Pinpoint the cell where the given text exists, returning its (X, Y) midpoint coordinate. 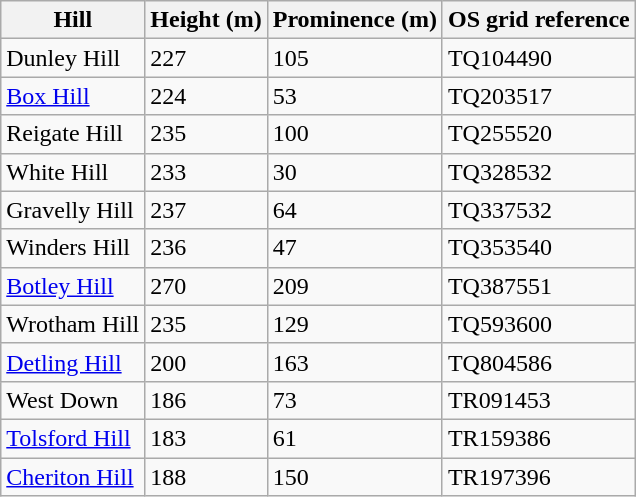
Tolsford Hill (73, 438)
TQ328532 (538, 172)
Botley Hill (73, 286)
224 (206, 96)
53 (354, 96)
Winders Hill (73, 248)
Cheriton Hill (73, 477)
163 (354, 362)
150 (354, 477)
47 (354, 248)
TR159386 (538, 438)
61 (354, 438)
TQ387551 (538, 286)
Reigate Hill (73, 134)
209 (354, 286)
TQ593600 (538, 324)
233 (206, 172)
TQ337532 (538, 210)
TQ353540 (538, 248)
TQ203517 (538, 96)
Dunley Hill (73, 58)
Detling Hill (73, 362)
Prominence (m) (354, 20)
186 (206, 400)
Hill (73, 20)
188 (206, 477)
129 (354, 324)
Box Hill (73, 96)
TQ255520 (538, 134)
270 (206, 286)
OS grid reference (538, 20)
TR197396 (538, 477)
236 (206, 248)
TQ104490 (538, 58)
Gravelly Hill (73, 210)
100 (354, 134)
West Down (73, 400)
Wrotham Hill (73, 324)
Height (m) (206, 20)
30 (354, 172)
TQ804586 (538, 362)
64 (354, 210)
237 (206, 210)
183 (206, 438)
73 (354, 400)
TR091453 (538, 400)
200 (206, 362)
227 (206, 58)
White Hill (73, 172)
105 (354, 58)
